Identify which cell holds the provided text, then report its [X, Y] central coordinate. 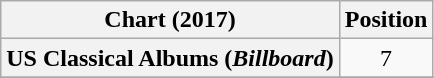
Position [386, 20]
US Classical Albums (Billboard) [170, 58]
Chart (2017) [170, 20]
7 [386, 58]
